Locate the cell with the specified text and output its [X, Y] center coordinate. 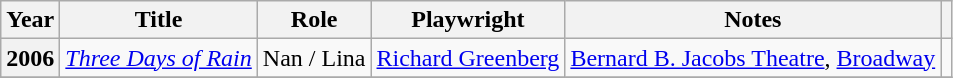
Three Days of Rain [158, 58]
Playwright [468, 20]
Bernard B. Jacobs Theatre, Broadway [753, 58]
Notes [753, 20]
Title [158, 20]
2006 [30, 58]
Richard Greenberg [468, 58]
Year [30, 20]
Role [314, 20]
Nan / Lina [314, 58]
